Pinpoint the cell where the given text exists, returning its [X, Y] midpoint coordinate. 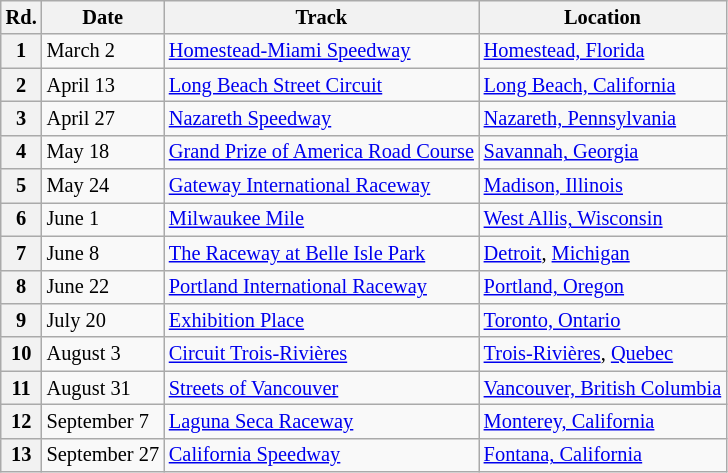
Streets of Vancouver [322, 388]
March 2 [103, 51]
9 [22, 320]
Savannah, Georgia [602, 152]
Long Beach Street Circuit [322, 85]
Portland International Raceway [322, 287]
Milwaukee Mile [322, 219]
September 7 [103, 421]
Monterey, California [602, 421]
5 [22, 186]
April 27 [103, 118]
California Speedway [322, 455]
April 13 [103, 85]
2 [22, 85]
Trois-Rivières, Quebec [602, 354]
Fontana, California [602, 455]
June 8 [103, 253]
1 [22, 51]
Long Beach, California [602, 85]
10 [22, 354]
Track [322, 17]
Vancouver, British Columbia [602, 388]
12 [22, 421]
Grand Prize of America Road Course [322, 152]
May 24 [103, 186]
Homestead-Miami Speedway [322, 51]
July 20 [103, 320]
Detroit, Michigan [602, 253]
3 [22, 118]
8 [22, 287]
The Raceway at Belle Isle Park [322, 253]
August 31 [103, 388]
4 [22, 152]
Madison, Illinois [602, 186]
August 3 [103, 354]
Exhibition Place [322, 320]
September 27 [103, 455]
6 [22, 219]
Toronto, Ontario [602, 320]
Rd. [22, 17]
May 18 [103, 152]
Date [103, 17]
June 1 [103, 219]
11 [22, 388]
Laguna Seca Raceway [322, 421]
13 [22, 455]
Location [602, 17]
West Allis, Wisconsin [602, 219]
7 [22, 253]
Gateway International Raceway [322, 186]
Nazareth Speedway [322, 118]
Homestead, Florida [602, 51]
Circuit Trois-Rivières [322, 354]
June 22 [103, 287]
Nazareth, Pennsylvania [602, 118]
Portland, Oregon [602, 287]
